For the text-containing cell, return its midpoint in (x, y) coordinate format. 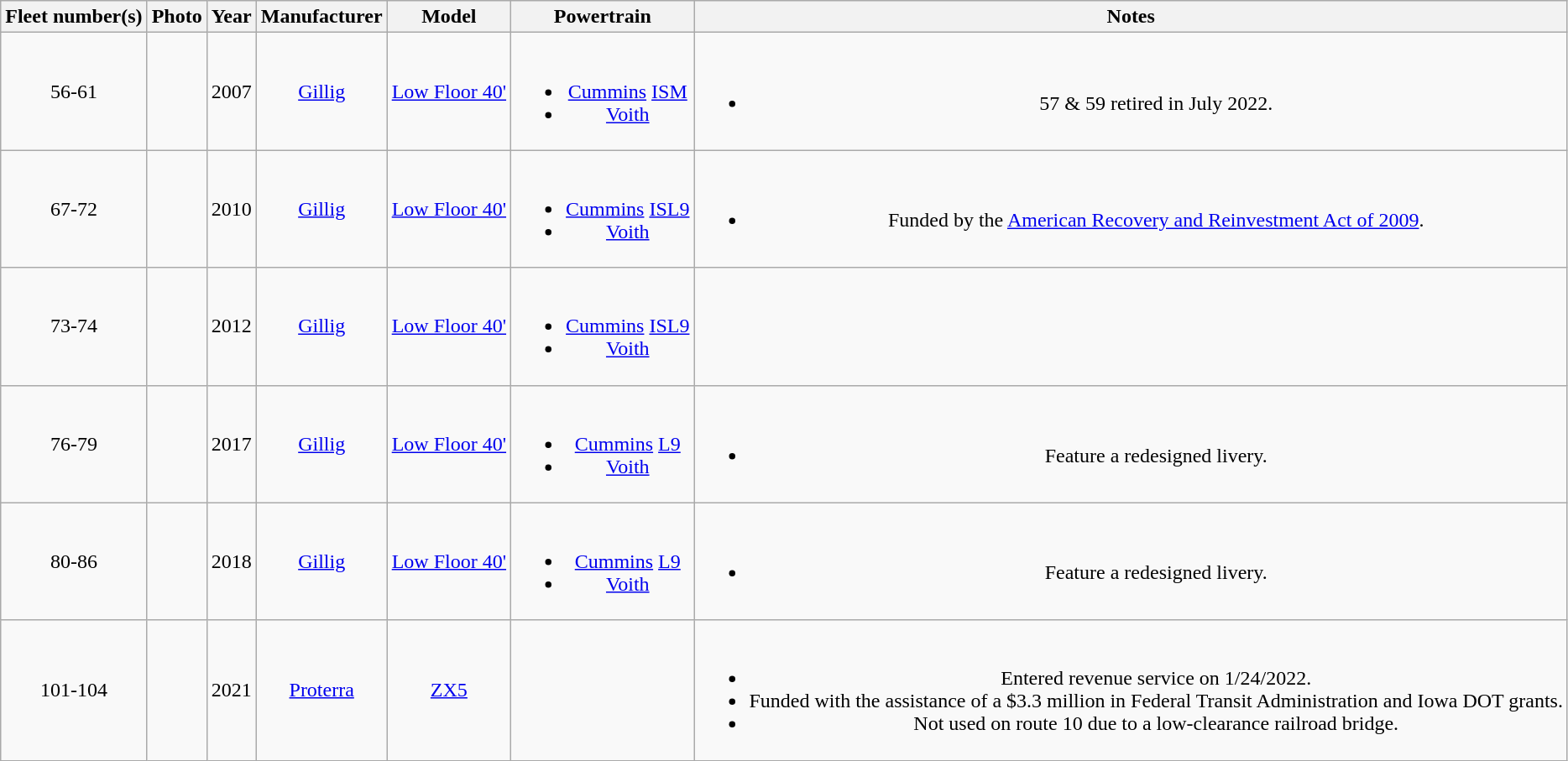
Notes (1132, 17)
Proterra (321, 690)
2012 (232, 326)
Manufacturer (321, 17)
57 & 59 retired in July 2022. (1132, 91)
Powertrain (603, 17)
2010 (232, 209)
ZX5 (448, 690)
80-86 (74, 561)
Fleet number(s) (74, 17)
101-104 (74, 690)
56-61 (74, 91)
67-72 (74, 209)
Cummins ISMVoith (603, 91)
73-74 (74, 326)
Funded by the American Recovery and Reinvestment Act of 2009. (1132, 209)
2017 (232, 444)
2018 (232, 561)
Photo (176, 17)
Model (448, 17)
2021 (232, 690)
76-79 (74, 444)
Year (232, 17)
2007 (232, 91)
